Scan for the cell matching the given text and deliver its [x, y] coordinate at center. 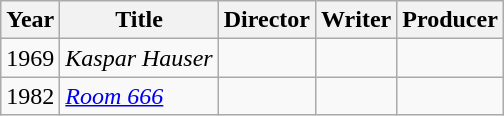
1982 [30, 96]
Writer [356, 20]
Room 666 [139, 96]
Producer [450, 20]
1969 [30, 58]
Year [30, 20]
Title [139, 20]
Director [266, 20]
Kaspar Hauser [139, 58]
